Return (X, Y) of the center of cell containing provided text 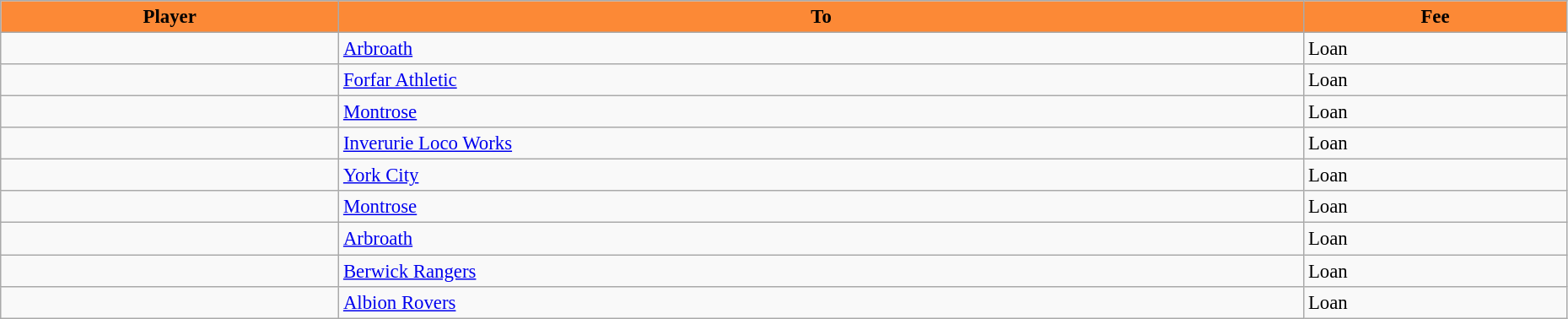
York City (822, 176)
Albion Rovers (822, 302)
Berwick Rangers (822, 271)
Fee (1436, 17)
Player (170, 17)
Forfar Athletic (822, 80)
To (822, 17)
Inverurie Loco Works (822, 143)
